Capture the cell that displays the provided text and extract its [X, Y] central coordinate. 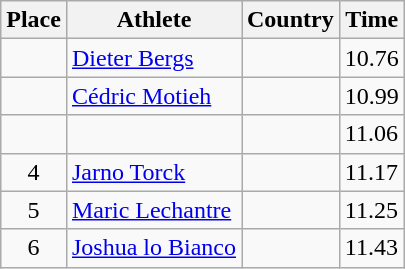
Country [291, 20]
Maric Lechantre [154, 210]
11.17 [372, 172]
10.76 [372, 58]
Dieter Bergs [154, 58]
10.99 [372, 96]
11.06 [372, 134]
Place [34, 20]
11.25 [372, 210]
11.43 [372, 248]
Jarno Torck [154, 172]
Athlete [154, 20]
4 [34, 172]
5 [34, 210]
Time [372, 20]
Cédric Motieh [154, 96]
Joshua lo Bianco [154, 248]
6 [34, 248]
